Determine the [X, Y] coordinate at the center of the cell enclosing the given text.  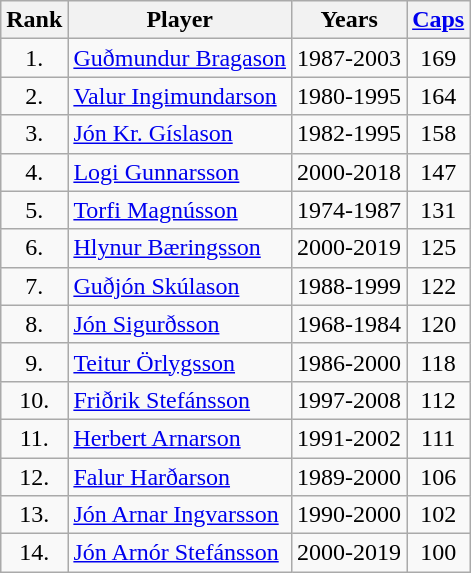
118 [438, 362]
10. [34, 400]
112 [438, 400]
4. [34, 172]
122 [438, 286]
9. [34, 362]
1980-1995 [350, 96]
13. [34, 515]
Torfi Magnússon [180, 210]
169 [438, 58]
Rank [34, 20]
Herbert Arnarson [180, 438]
147 [438, 172]
Falur Harðarson [180, 477]
1997-2008 [350, 400]
120 [438, 324]
8. [34, 324]
Guðmundur Bragason [180, 58]
1974-1987 [350, 210]
Valur Ingimundarson [180, 96]
106 [438, 477]
1988-1999 [350, 286]
111 [438, 438]
11. [34, 438]
2000-2018 [350, 172]
2. [34, 96]
1986-2000 [350, 362]
Logi Gunnarsson [180, 172]
102 [438, 515]
Jón Kr. Gíslason [180, 134]
1. [34, 58]
Friðrik Stefánsson [180, 400]
7. [34, 286]
Player [180, 20]
1991-2002 [350, 438]
100 [438, 553]
Jón Arnar Ingvarsson [180, 515]
12. [34, 477]
14. [34, 553]
125 [438, 248]
1968-1984 [350, 324]
5. [34, 210]
131 [438, 210]
158 [438, 134]
1990-2000 [350, 515]
Caps [438, 20]
Jón Arnór Stefánsson [180, 553]
Hlynur Bæringsson [180, 248]
1982-1995 [350, 134]
Years [350, 20]
Guðjón Skúlason [180, 286]
1989-2000 [350, 477]
3. [34, 134]
Teitur Örlygsson [180, 362]
6. [34, 248]
164 [438, 96]
1987-2003 [350, 58]
Jón Sigurðsson [180, 324]
